Locate the cell with the specified text and output its [X, Y] center coordinate. 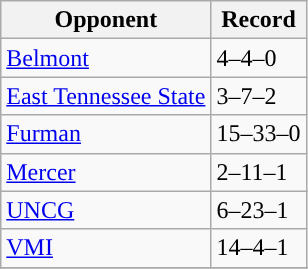
4–4–0 [258, 58]
Furman [106, 134]
Record [258, 20]
VMI [106, 248]
East Tennessee State [106, 96]
Opponent [106, 20]
15–33–0 [258, 134]
UNCG [106, 210]
Mercer [106, 172]
6–23–1 [258, 210]
2–11–1 [258, 172]
3–7–2 [258, 96]
14–4–1 [258, 248]
Belmont [106, 58]
